Return [x, y] of the center of cell containing provided text 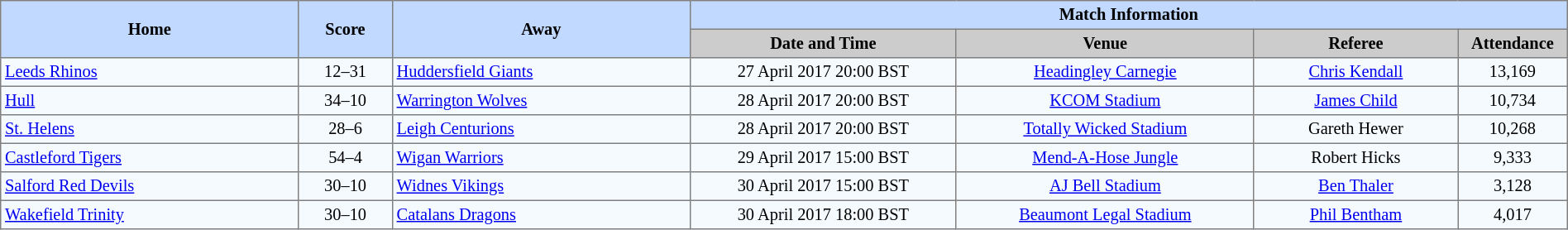
Venue [1105, 43]
Beaumont Legal Stadium [1105, 214]
Headingley Carnegie [1105, 72]
Away [541, 30]
Ben Thaler [1355, 186]
Score [346, 30]
KCOM Stadium [1105, 100]
Catalans Dragons [541, 214]
Robert Hicks [1355, 157]
3,128 [1513, 186]
Match Information [1128, 15]
Wigan Warriors [541, 157]
Huddersfield Giants [541, 72]
4,017 [1513, 214]
Widnes Vikings [541, 186]
10,734 [1513, 100]
Leigh Centurions [541, 129]
54–4 [346, 157]
9,333 [1513, 157]
Gareth Hewer [1355, 129]
Totally Wicked Stadium [1105, 129]
Date and Time [823, 43]
30 April 2017 15:00 BST [823, 186]
Warrington Wolves [541, 100]
Leeds Rhinos [150, 72]
Attendance [1513, 43]
Salford Red Devils [150, 186]
30 April 2017 18:00 BST [823, 214]
Castleford Tigers [150, 157]
27 April 2017 20:00 BST [823, 72]
Hull [150, 100]
St. Helens [150, 129]
Chris Kendall [1355, 72]
James Child [1355, 100]
12–31 [346, 72]
Referee [1355, 43]
10,268 [1513, 129]
28–6 [346, 129]
Wakefield Trinity [150, 214]
Phil Bentham [1355, 214]
34–10 [346, 100]
29 April 2017 15:00 BST [823, 157]
AJ Bell Stadium [1105, 186]
Home [150, 30]
Mend-A-Hose Jungle [1105, 157]
13,169 [1513, 72]
